Output the [x, y] coordinate of the center of the cell containing the given text.  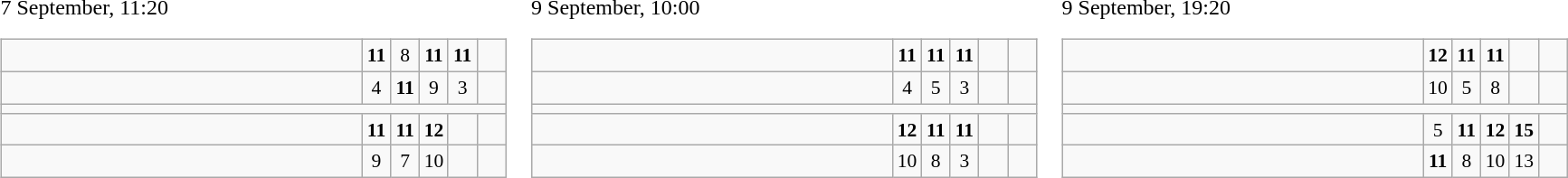
15 [1524, 129]
13 [1524, 162]
7 [405, 162]
